Search for the cell housing the specified text and yield its (x, y) center coordinate. 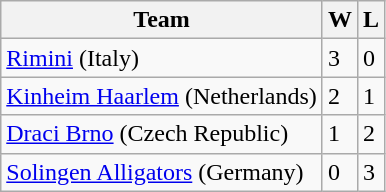
Solingen Alligators (Germany) (162, 172)
Rimini (Italy) (162, 58)
Draci Brno (Czech Republic) (162, 134)
Kinheim Haarlem (Netherlands) (162, 96)
L (370, 20)
W (340, 20)
Team (162, 20)
